For the text-containing cell, return its midpoint in [X, Y] coordinate format. 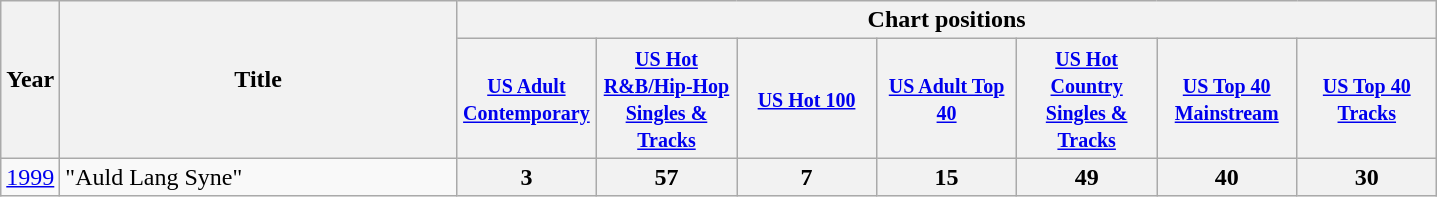
US Hot Country Singles & Tracks [1087, 98]
Chart positions [946, 20]
US Adult Top 40 [947, 98]
1999 [30, 177]
US Hot 100 [806, 98]
US Top 40 Tracks [1367, 98]
57 [666, 177]
US Adult Contemporary [526, 98]
US Hot R&B/Hip-Hop Singles & Tracks [666, 98]
"Auld Lang Syne" [258, 177]
40 [1227, 177]
7 [806, 177]
3 [526, 177]
15 [947, 177]
US Top 40 Mainstream [1227, 98]
30 [1367, 177]
49 [1087, 177]
Title [258, 80]
Year [30, 80]
